Provide the [x, y] coordinate of the cell's center where the given text is located.  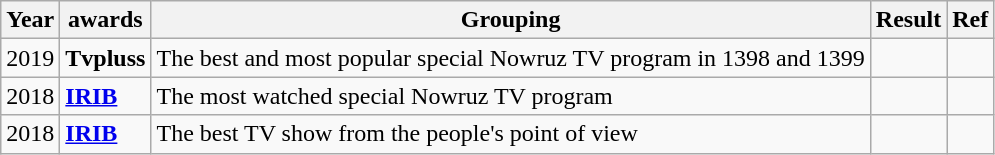
Result [908, 20]
Ref [970, 20]
The best TV show from the people's point of view [510, 134]
2019 [30, 58]
awards [106, 20]
Tvpluss [106, 58]
Grouping [510, 20]
The most watched special Nowruz TV program [510, 96]
The best and most popular special Nowruz TV program in 1398 and 1399 [510, 58]
Year [30, 20]
